Extract the [x, y] coordinate from the center of the cell holding the provided text.  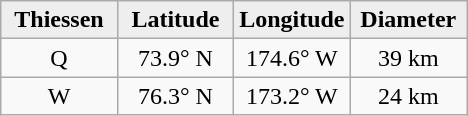
76.3° N [175, 96]
Longitude [292, 20]
39 km [408, 58]
W [59, 96]
Q [59, 58]
174.6° W [292, 58]
73.9° N [175, 58]
Diameter [408, 20]
Thiessen [59, 20]
24 km [408, 96]
Latitude [175, 20]
173.2° W [292, 96]
